Provide the [x, y] coordinate of the cell's center where the given text is located.  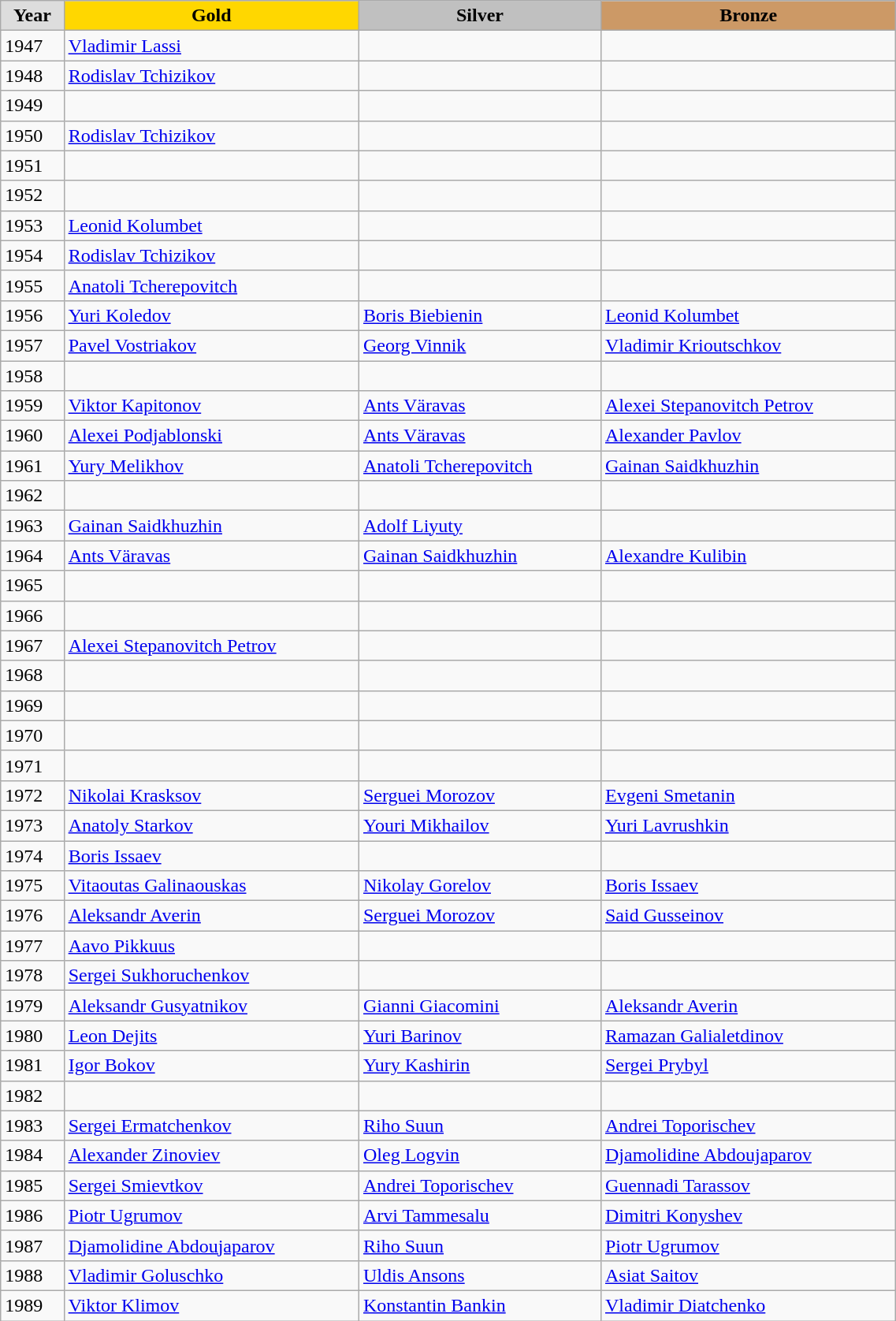
Alexandre Kulibin [748, 556]
Sergei Ermatchenkov [211, 1126]
Georg Vinnik [479, 345]
Aavo Pikkuus [211, 946]
Viktor Kapitonov [211, 406]
1954 [32, 255]
Evgeni Smetanin [748, 795]
1985 [32, 1185]
1961 [32, 466]
Pavel Vostriakov [211, 345]
1960 [32, 436]
Sergei Prybyl [748, 1066]
Aleksandr Gusyatnikov [211, 1006]
Nikolai Krasksov [211, 795]
1984 [32, 1155]
Alexander Pavlov [748, 436]
1956 [32, 315]
1977 [32, 946]
1976 [32, 916]
Alexander Zinoviev [211, 1155]
Anatoly Starkov [211, 825]
1963 [32, 526]
Bronze [748, 16]
Adolf Liyuty [479, 526]
1955 [32, 285]
1974 [32, 855]
Uldis Ansons [479, 1275]
1949 [32, 106]
Youri Mikhailov [479, 825]
Vladimir Diatchenko [748, 1305]
1973 [32, 825]
Silver [479, 16]
Vladimir Krioutschkov [748, 345]
1957 [32, 345]
Oleg Logvin [479, 1155]
1950 [32, 136]
1980 [32, 1036]
Dimitri Konyshev [748, 1215]
1951 [32, 166]
1968 [32, 675]
1978 [32, 976]
1948 [32, 76]
Sergei Smievtkov [211, 1185]
1982 [32, 1096]
1967 [32, 646]
1970 [32, 735]
Yuri Lavrushkin [748, 825]
Yuri Koledov [211, 315]
Boris Biebienin [479, 315]
1962 [32, 496]
Year [32, 16]
1987 [32, 1245]
1969 [32, 705]
1971 [32, 765]
1986 [32, 1215]
Vitaoutas Galinaouskas [211, 886]
Gold [211, 16]
Igor Bokov [211, 1066]
1972 [32, 795]
Gianni Giacomini [479, 1006]
1965 [32, 586]
1952 [32, 195]
Guennadi Tarassov [748, 1185]
Nikolay Gorelov [479, 886]
Konstantin Bankin [479, 1305]
Yury Kashirin [479, 1066]
Leon Dejits [211, 1036]
1947 [32, 46]
1983 [32, 1126]
1953 [32, 225]
Vladimir Goluschko [211, 1275]
1988 [32, 1275]
Alexei Podjablonski [211, 436]
1975 [32, 886]
Yury Melikhov [211, 466]
Asiat Saitov [748, 1275]
1981 [32, 1066]
1989 [32, 1305]
Viktor Klimov [211, 1305]
Vladimir Lassi [211, 46]
Ramazan Galialetdinov [748, 1036]
1966 [32, 616]
1958 [32, 376]
Said Gusseinov [748, 916]
1979 [32, 1006]
Arvi Tammesalu [479, 1215]
Sergei Sukhoruchenkov [211, 976]
1959 [32, 406]
Yuri Barinov [479, 1036]
1964 [32, 556]
